For the text-containing cell, return its midpoint in (X, Y) coordinate format. 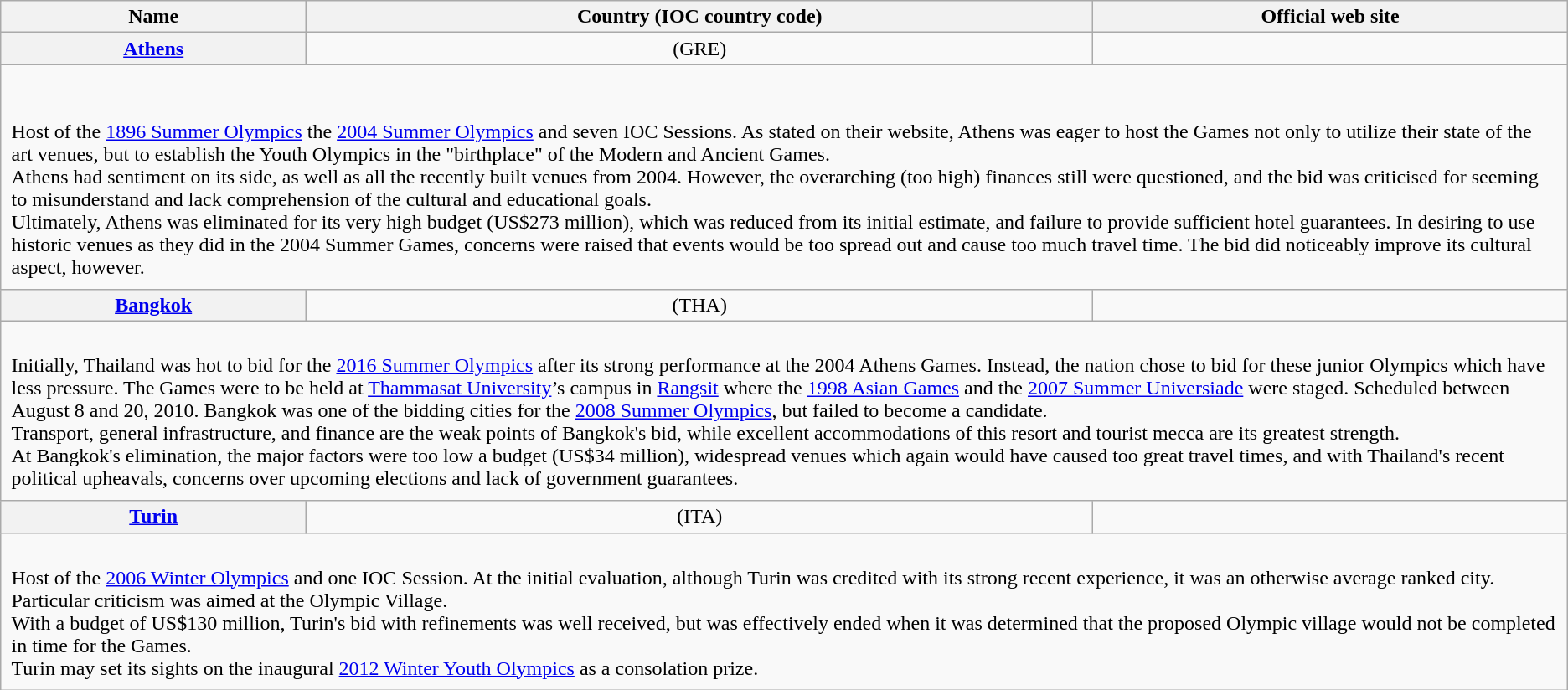
Athens (154, 49)
Turin (154, 517)
Official web site (1330, 17)
(THA) (700, 305)
Country (IOC country code) (700, 17)
(GRE) (700, 49)
Bangkok (154, 305)
Name (154, 17)
(ITA) (700, 517)
